Output the [X, Y] coordinate of the center of the cell containing the given text.  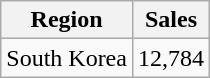
South Korea [67, 58]
Sales [170, 20]
Region [67, 20]
12,784 [170, 58]
